Capture the cell that displays the provided text and extract its [x, y] central coordinate. 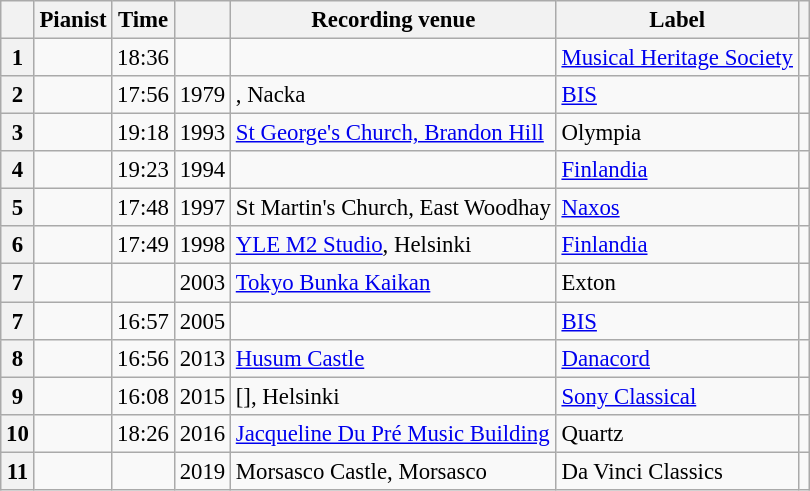
Recording venue [393, 20]
18:36 [144, 58]
2019 [202, 471]
Da Vinci Classics [677, 471]
17:48 [144, 208]
1993 [202, 133]
9 [18, 396]
Morsasco Castle, Morsasco [393, 471]
17:56 [144, 95]
Jacqueline Du Pré Music Building [393, 433]
YLE M2 Studio, Helsinki [393, 245]
Exton [677, 283]
1998 [202, 245]
Husum Castle [393, 358]
5 [18, 208]
Tokyo Bunka Kaikan [393, 283]
[], Helsinki [393, 396]
10 [18, 433]
11 [18, 471]
2005 [202, 321]
St George's Church, Brandon Hill [393, 133]
4 [18, 170]
Sony Classical [677, 396]
2016 [202, 433]
Label [677, 20]
19:23 [144, 170]
Quartz [677, 433]
16:57 [144, 321]
St Martin's Church, East Woodhay [393, 208]
8 [18, 358]
Musical Heritage Society [677, 58]
Pianist [73, 20]
1997 [202, 208]
2015 [202, 396]
1994 [202, 170]
3 [18, 133]
16:56 [144, 358]
6 [18, 245]
17:49 [144, 245]
2013 [202, 358]
Danacord [677, 358]
16:08 [144, 396]
Naxos [677, 208]
18:26 [144, 433]
19:18 [144, 133]
Time [144, 20]
2 [18, 95]
Olympia [677, 133]
1 [18, 58]
, Nacka [393, 95]
2003 [202, 283]
1979 [202, 95]
